Scan for the cell matching the given text and deliver its [x, y] coordinate at center. 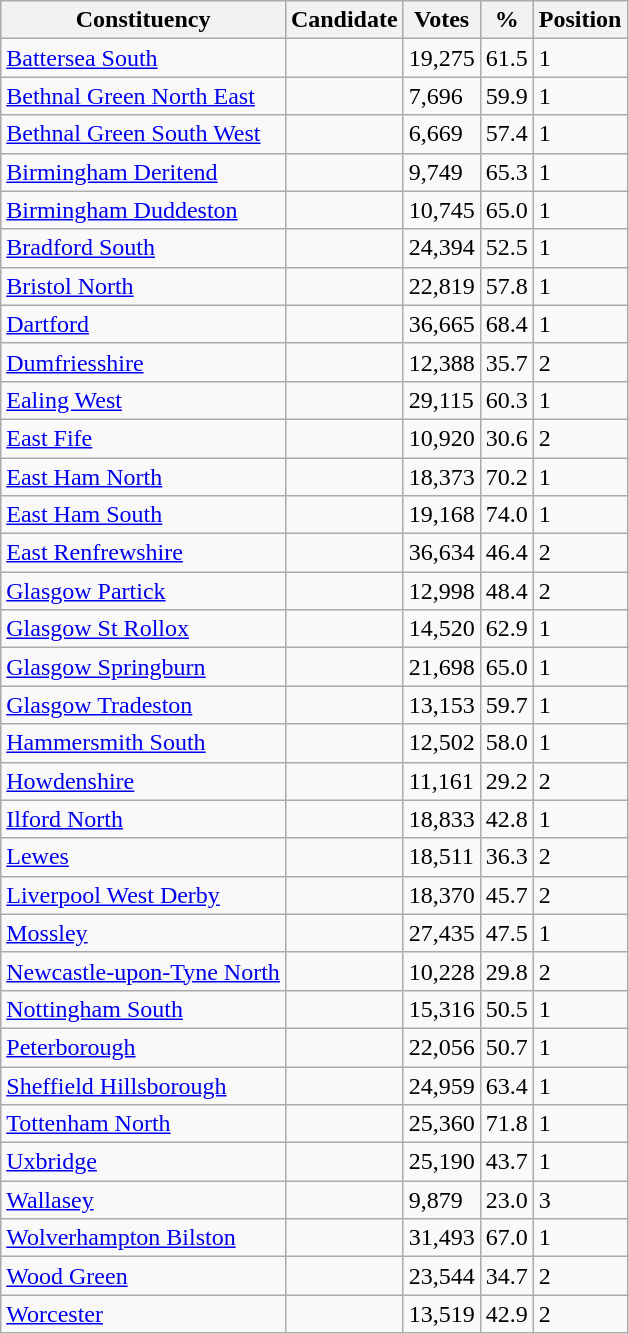
Birmingham Deritend [144, 172]
East Fife [144, 438]
29,115 [442, 400]
Hammersmith South [144, 743]
43.7 [506, 1162]
Candidate [344, 20]
3 [580, 1200]
27,435 [442, 933]
Ilford North [144, 819]
59.9 [506, 96]
9,749 [442, 172]
19,275 [442, 58]
% [506, 20]
Peterborough [144, 1047]
18,373 [442, 477]
57.4 [506, 134]
15,316 [442, 1009]
42.8 [506, 819]
Sheffield Hillsborough [144, 1085]
13,519 [442, 1314]
36,665 [442, 324]
11,161 [442, 781]
23.0 [506, 1200]
Constituency [144, 20]
7,696 [442, 96]
42.9 [506, 1314]
52.5 [506, 248]
Newcastle-upon-Tyne North [144, 971]
29.2 [506, 781]
48.4 [506, 591]
Ealing West [144, 400]
Wolverhampton Bilston [144, 1238]
18,370 [442, 895]
30.6 [506, 438]
10,745 [442, 210]
50.5 [506, 1009]
East Renfrewshire [144, 553]
12,388 [442, 362]
Bethnal Green North East [144, 96]
57.8 [506, 286]
14,520 [442, 629]
Uxbridge [144, 1162]
Wallasey [144, 1200]
Glasgow St Rollox [144, 629]
12,502 [442, 743]
Bethnal Green South West [144, 134]
71.8 [506, 1124]
Glasgow Springburn [144, 667]
24,394 [442, 248]
25,190 [442, 1162]
22,819 [442, 286]
10,920 [442, 438]
23,544 [442, 1276]
60.3 [506, 400]
Bradford South [144, 248]
45.7 [506, 895]
61.5 [506, 58]
13,153 [442, 705]
36.3 [506, 857]
Liverpool West Derby [144, 895]
9,879 [442, 1200]
63.4 [506, 1085]
58.0 [506, 743]
24,959 [442, 1085]
59.7 [506, 705]
46.4 [506, 553]
Tottenham North [144, 1124]
Votes [442, 20]
Mossley [144, 933]
12,998 [442, 591]
Howdenshire [144, 781]
34.7 [506, 1276]
35.7 [506, 362]
Battersea South [144, 58]
31,493 [442, 1238]
25,360 [442, 1124]
29.8 [506, 971]
74.0 [506, 515]
50.7 [506, 1047]
70.2 [506, 477]
Wood Green [144, 1276]
Nottingham South [144, 1009]
East Ham South [144, 515]
67.0 [506, 1238]
Lewes [144, 857]
6,669 [442, 134]
19,168 [442, 515]
36,634 [442, 553]
Birmingham Duddeston [144, 210]
10,228 [442, 971]
Worcester [144, 1314]
18,511 [442, 857]
Glasgow Tradeston [144, 705]
47.5 [506, 933]
Dartford [144, 324]
Bristol North [144, 286]
62.9 [506, 629]
Glasgow Partick [144, 591]
18,833 [442, 819]
22,056 [442, 1047]
East Ham North [144, 477]
65.3 [506, 172]
68.4 [506, 324]
Position [580, 20]
Dumfriesshire [144, 362]
21,698 [442, 667]
